Output the (x, y) coordinate of the center of the cell containing the given text.  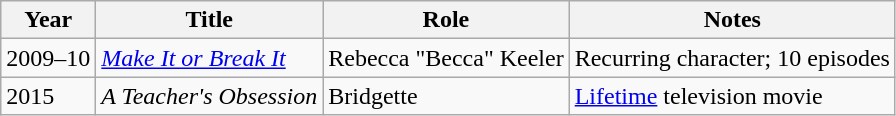
Lifetime television movie (732, 96)
Rebecca "Becca" Keeler (446, 58)
Recurring character; 10 episodes (732, 58)
Bridgette (446, 96)
Title (210, 20)
A Teacher's Obsession (210, 96)
Make It or Break It (210, 58)
2009–10 (48, 58)
Year (48, 20)
2015 (48, 96)
Notes (732, 20)
Role (446, 20)
